Search for the cell housing the specified text and yield its (X, Y) center coordinate. 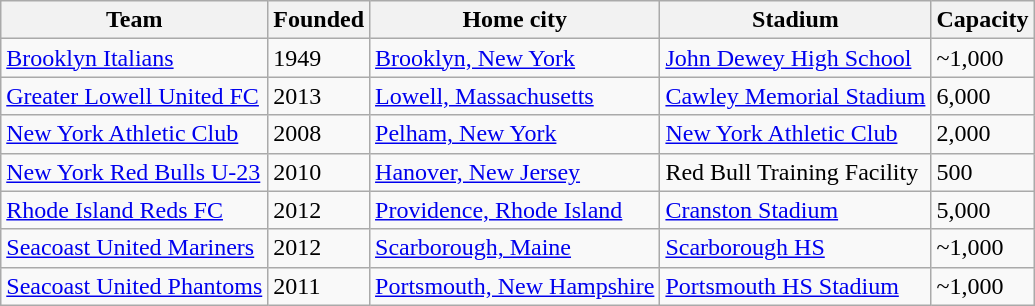
John Dewey High School (796, 58)
Brooklyn Italians (134, 58)
2008 (319, 134)
Seacoast United Mariners (134, 248)
Lowell, Massachusetts (515, 96)
Scarborough, Maine (515, 248)
6,000 (982, 96)
Team (134, 20)
Founded (319, 20)
500 (982, 172)
5,000 (982, 210)
Red Bull Training Facility (796, 172)
Scarborough HS (796, 248)
Seacoast United Phantoms (134, 286)
Portsmouth, New Hampshire (515, 286)
Stadium (796, 20)
2011 (319, 286)
Rhode Island Reds FC (134, 210)
1949 (319, 58)
2,000 (982, 134)
2013 (319, 96)
Greater Lowell United FC (134, 96)
2010 (319, 172)
Cranston Stadium (796, 210)
Pelham, New York (515, 134)
Providence, Rhode Island (515, 210)
Hanover, New Jersey (515, 172)
Brooklyn, New York (515, 58)
New York Red Bulls U-23 (134, 172)
Capacity (982, 20)
Portsmouth HS Stadium (796, 286)
Home city (515, 20)
Cawley Memorial Stadium (796, 96)
